Extract the [x, y] coordinate from the center of the cell holding the provided text.  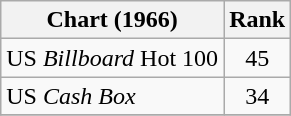
Chart (1966) [112, 20]
US Billboard Hot 100 [112, 58]
34 [258, 96]
US Cash Box [112, 96]
Rank [258, 20]
45 [258, 58]
